Identify which cell holds the provided text, then report its (X, Y) central coordinate. 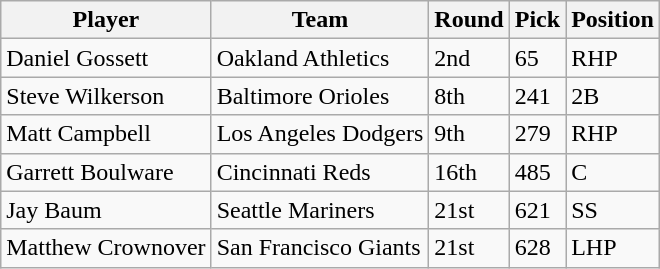
San Francisco Giants (320, 248)
Jay Baum (106, 210)
Team (320, 20)
Player (106, 20)
Oakland Athletics (320, 58)
65 (537, 58)
SS (613, 210)
Baltimore Orioles (320, 96)
Pick (537, 20)
C (613, 172)
Garrett Boulware (106, 172)
Los Angeles Dodgers (320, 134)
Seattle Mariners (320, 210)
279 (537, 134)
LHP (613, 248)
9th (469, 134)
8th (469, 96)
2nd (469, 58)
Position (613, 20)
628 (537, 248)
Steve Wilkerson (106, 96)
Round (469, 20)
241 (537, 96)
2B (613, 96)
16th (469, 172)
485 (537, 172)
Matt Campbell (106, 134)
621 (537, 210)
Daniel Gossett (106, 58)
Matthew Crownover (106, 248)
Cincinnati Reds (320, 172)
